Detect which cell encompasses the target text, then output its [x, y] center coordinate. 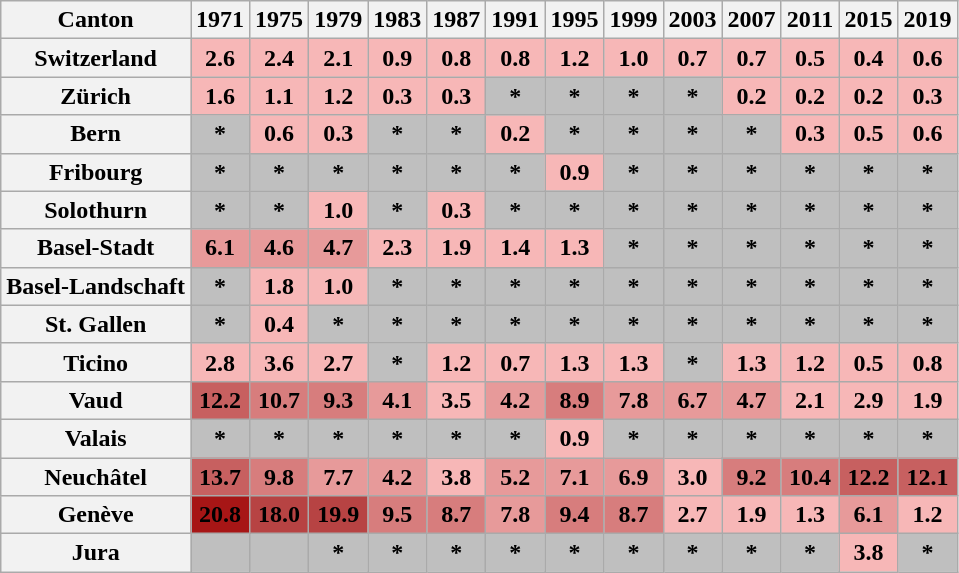
3.5 [456, 400]
1.8 [280, 286]
10.7 [280, 400]
2.8 [220, 362]
5.2 [516, 477]
2019 [928, 20]
1.6 [220, 96]
1975 [280, 20]
Valais [96, 438]
Vaud [96, 400]
Fribourg [96, 172]
Solothurn [96, 210]
Bern [96, 134]
Zürich [96, 96]
19.9 [338, 515]
10.4 [810, 477]
9.8 [280, 477]
7.7 [338, 477]
9.3 [338, 400]
2.6 [220, 58]
1983 [398, 20]
1987 [456, 20]
St. Gallen [96, 324]
1991 [516, 20]
6.7 [692, 400]
1.1 [280, 96]
9.4 [574, 515]
1995 [574, 20]
Genève [96, 515]
1999 [634, 20]
7.1 [574, 477]
2015 [868, 20]
13.7 [220, 477]
1979 [338, 20]
8.9 [574, 400]
Ticino [96, 362]
9.5 [398, 515]
1.4 [516, 248]
Basel-Landschaft [96, 286]
2.3 [398, 248]
2003 [692, 20]
Switzerland [96, 58]
18.0 [280, 515]
2007 [752, 20]
1971 [220, 20]
Canton [96, 20]
Jura [96, 553]
9.2 [752, 477]
3.0 [692, 477]
3.6 [280, 362]
20.8 [220, 515]
2011 [810, 20]
4.1 [398, 400]
6.9 [634, 477]
Basel-Stadt [96, 248]
2.9 [868, 400]
Neuchâtel [96, 477]
4.6 [280, 248]
12.1 [928, 477]
2.4 [280, 58]
